From the cell containing the given text, extract its center point as (X, Y) coordinate. 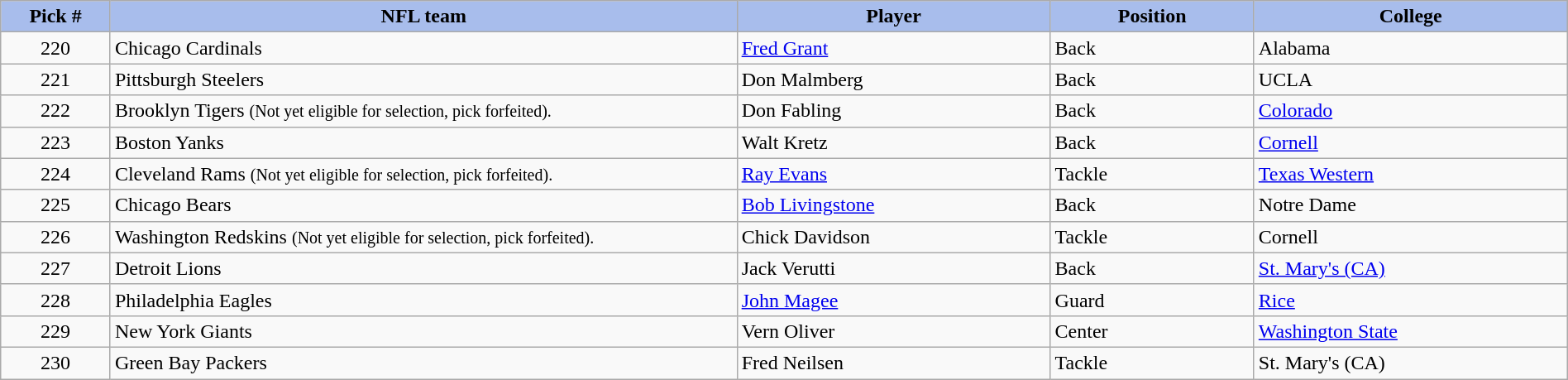
220 (56, 48)
223 (56, 142)
Washington State (1411, 331)
Jack Verutti (893, 268)
226 (56, 237)
Pittsburgh Steelers (423, 79)
Pick # (56, 17)
Don Malmberg (893, 79)
228 (56, 300)
Boston Yanks (423, 142)
Rice (1411, 300)
Cleveland Rams (Not yet eligible for selection, pick forfeited). (423, 174)
Chick Davidson (893, 237)
Detroit Lions (423, 268)
Bob Livingstone (893, 205)
New York Giants (423, 331)
Center (1152, 331)
John Magee (893, 300)
224 (56, 174)
Green Bay Packers (423, 363)
Ray Evans (893, 174)
Notre Dame (1411, 205)
UCLA (1411, 79)
College (1411, 17)
221 (56, 79)
Colorado (1411, 111)
Chicago Cardinals (423, 48)
Don Fabling (893, 111)
227 (56, 268)
Philadelphia Eagles (423, 300)
Fred Neilsen (893, 363)
Position (1152, 17)
NFL team (423, 17)
Texas Western (1411, 174)
Fred Grant (893, 48)
Chicago Bears (423, 205)
Guard (1152, 300)
Walt Kretz (893, 142)
Alabama (1411, 48)
Washington Redskins (Not yet eligible for selection, pick forfeited). (423, 237)
230 (56, 363)
Player (893, 17)
Vern Oliver (893, 331)
229 (56, 331)
222 (56, 111)
Brooklyn Tigers (Not yet eligible for selection, pick forfeited). (423, 111)
225 (56, 205)
